Provide the [X, Y] coordinate of the cell's center where the given text is located.  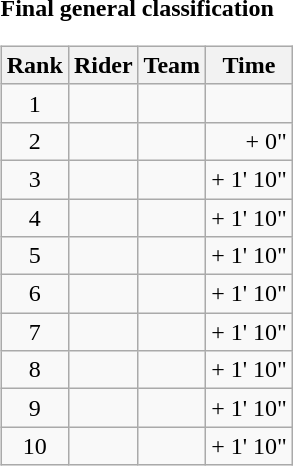
Time [250, 65]
Team [172, 65]
5 [34, 256]
9 [34, 408]
8 [34, 370]
Rider [103, 65]
Rank [34, 65]
+ 0" [250, 141]
6 [34, 294]
3 [34, 179]
7 [34, 332]
1 [34, 103]
10 [34, 446]
2 [34, 141]
4 [34, 217]
